Scan for the cell matching the given text and deliver its (x, y) coordinate at center. 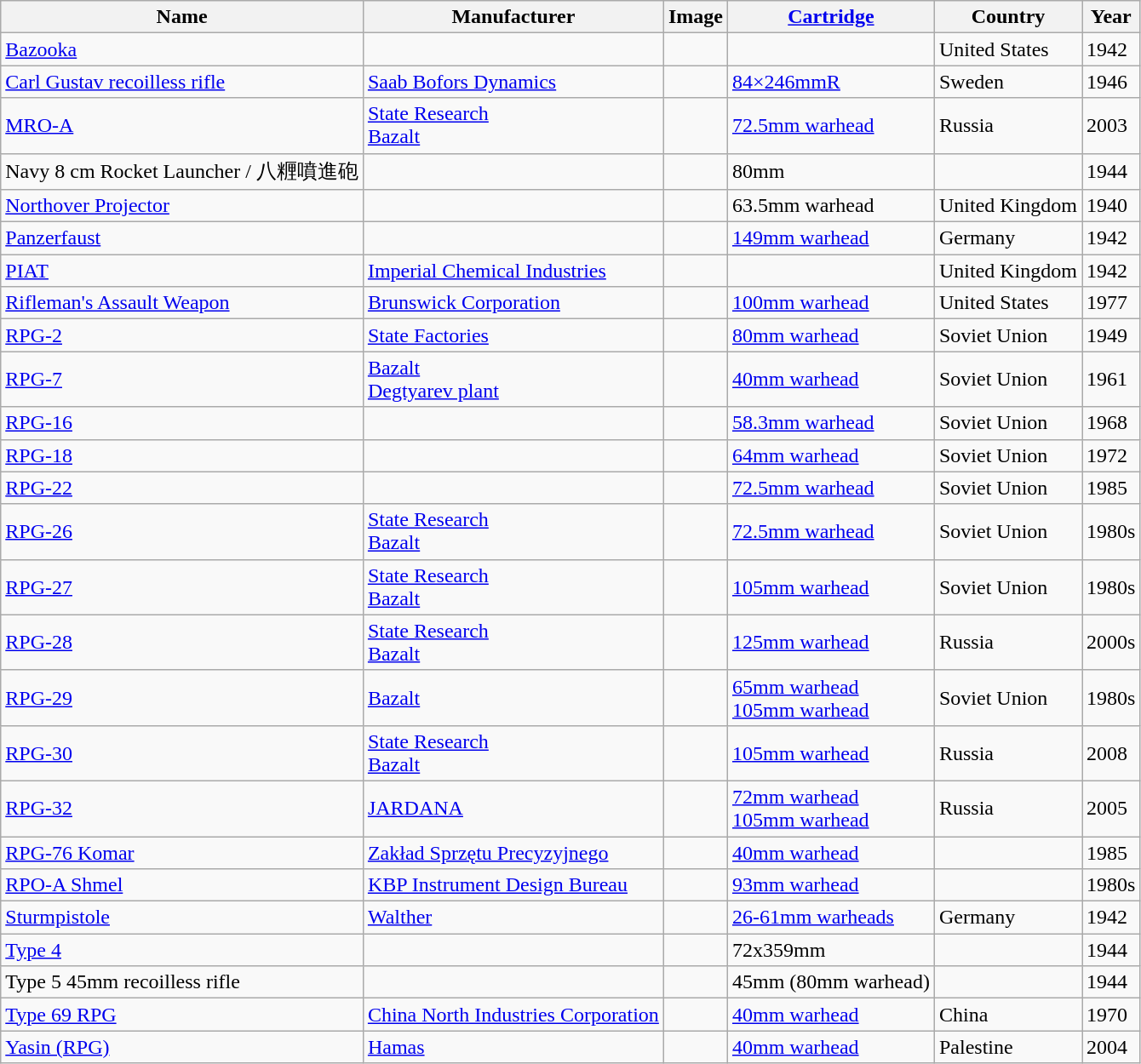
Image (695, 17)
Country (1008, 17)
RPG-29 (182, 698)
RPG-18 (182, 455)
Bazooka (182, 49)
RPG-28 (182, 642)
26-61mm warheads (831, 918)
MRO-A (182, 126)
72mm warhead105mm warhead (831, 809)
RPG-16 (182, 423)
2003 (1110, 126)
China North Industries Corporation (513, 1015)
Manufacturer (513, 17)
45mm (80mm warhead) (831, 982)
125mm warhead (831, 642)
2008 (1110, 752)
RPO-A Shmel (182, 885)
65mm warhead105mm warhead (831, 698)
2004 (1110, 1047)
Type 69 RPG (182, 1015)
Palestine (1008, 1047)
Hamas (513, 1047)
84×246mmR (831, 82)
RPG-27 (182, 587)
1972 (1110, 455)
Saab Bofors Dynamics (513, 82)
RPG-2 (182, 335)
63.5mm warhead (831, 206)
1949 (1110, 335)
Brunswick Corporation (513, 303)
Sturmpistole (182, 918)
64mm warhead (831, 455)
RPG-26 (182, 531)
RPG-32 (182, 809)
Imperial Chemical Industries (513, 271)
RPG-7 (182, 380)
China (1008, 1015)
KBP Instrument Design Bureau (513, 885)
1940 (1110, 206)
Yasin (RPG) (182, 1047)
Northover Projector (182, 206)
BazaltDegtyarev plant (513, 380)
RPG-76 Komar (182, 852)
72x359mm (831, 950)
Navy 8 cm Rocket Launcher / 八糎噴進砲 (182, 172)
Panzerfaust (182, 238)
Carl Gustav recoilless rifle (182, 82)
Type 5 45mm recoilless rifle (182, 982)
58.3mm warhead (831, 423)
1961 (1110, 380)
RPG-22 (182, 488)
Cartridge (831, 17)
PIAT (182, 271)
100mm warhead (831, 303)
State Factories (513, 335)
Year (1110, 17)
80mm warhead (831, 335)
Bazalt (513, 698)
Walther (513, 918)
Name (182, 17)
2005 (1110, 809)
1977 (1110, 303)
1946 (1110, 82)
149mm warhead (831, 238)
Rifleman's Assault Weapon (182, 303)
80mm (831, 172)
1968 (1110, 423)
Sweden (1008, 82)
Zakład Sprzętu Precyzyjnego (513, 852)
Type 4 (182, 950)
93mm warhead (831, 885)
2000s (1110, 642)
RPG-30 (182, 752)
1970 (1110, 1015)
JARDANA (513, 809)
